For the text-containing cell, return its midpoint in [X, Y] coordinate format. 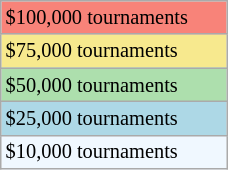
$75,000 tournaments [114, 51]
$100,000 tournaments [114, 17]
$50,000 tournaments [114, 85]
$10,000 tournaments [114, 152]
$25,000 tournaments [114, 118]
